Search for the cell housing the specified text and yield its (x, y) center coordinate. 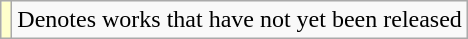
Denotes works that have not yet been released (240, 20)
